Find where the given text appears and provide that cell's center as (x, y) coordinate. 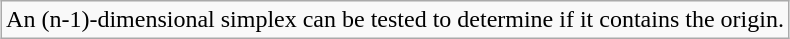
An (n-1)-dimensional simplex can be tested to determine if it contains the origin. (396, 20)
